From the cell containing the given text, extract its center point as (x, y) coordinate. 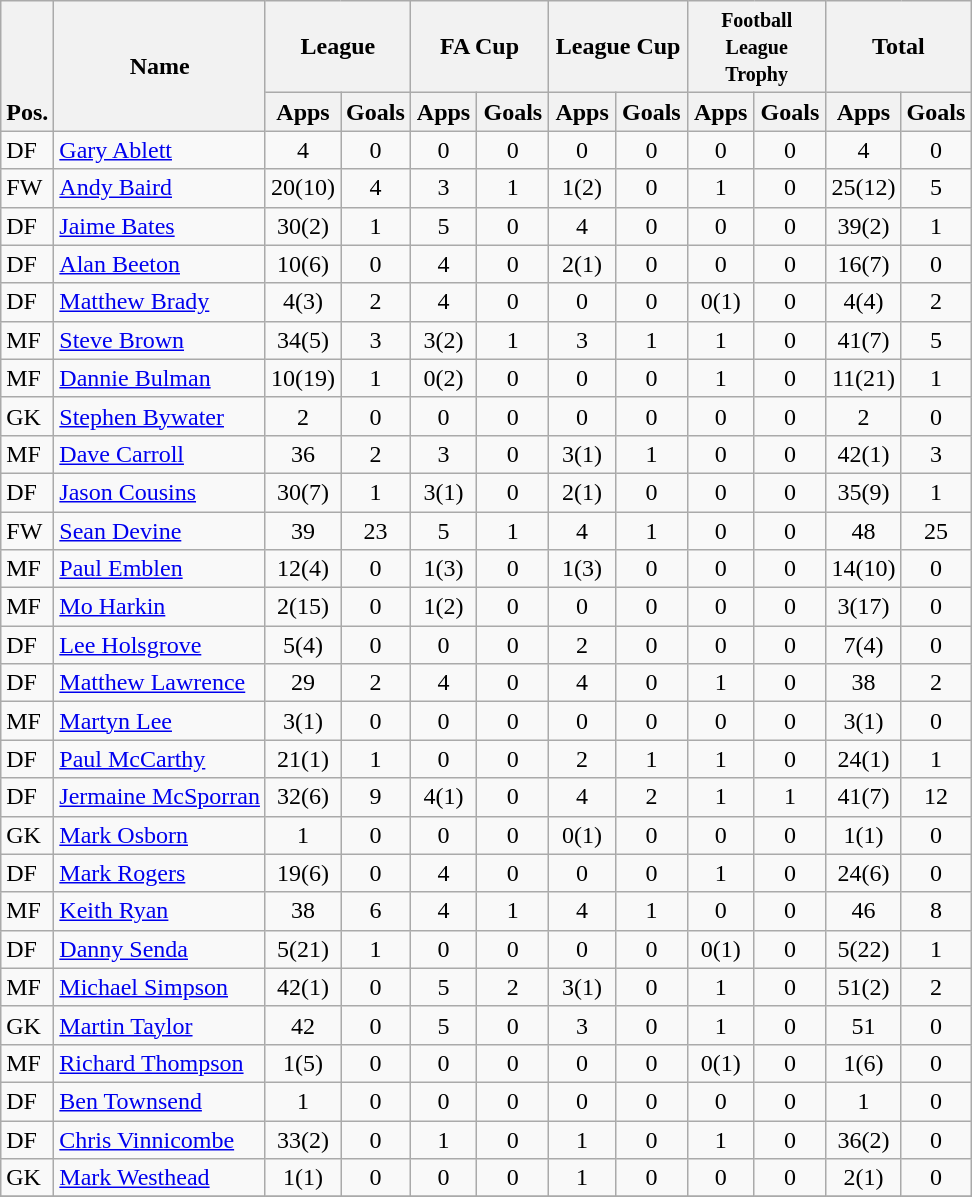
32(6) (302, 797)
Danny Senda (160, 949)
51 (864, 1025)
42 (302, 1025)
16(7) (864, 264)
14(10) (864, 569)
Martyn Lee (160, 721)
Mark Westhead (160, 1178)
12 (936, 797)
Football League Trophy (756, 47)
Matthew Lawrence (160, 683)
Lee Holsgrove (160, 645)
Stephen Bywater (160, 416)
Andy Baird (160, 188)
Jermaine McSporran (160, 797)
39(2) (864, 226)
39 (302, 531)
25(12) (864, 188)
2(15) (302, 607)
11(21) (864, 378)
21(1) (302, 759)
5(22) (864, 949)
Alan Beeton (160, 264)
19(6) (302, 873)
3(17) (864, 607)
24(6) (864, 873)
Paul McCarthy (160, 759)
Paul Emblen (160, 569)
48 (864, 531)
3(2) (444, 340)
Martin Taylor (160, 1025)
25 (936, 531)
League Cup (618, 47)
4(1) (444, 797)
Matthew Brady (160, 302)
Keith Ryan (160, 911)
51(2) (864, 987)
Chris Vinnicombe (160, 1139)
7(4) (864, 645)
9 (376, 797)
Ben Townsend (160, 1101)
30(7) (302, 492)
Total (898, 47)
FA Cup (480, 47)
30(2) (302, 226)
24(1) (864, 759)
0(2) (444, 378)
6 (376, 911)
4(3) (302, 302)
46 (864, 911)
Jason Cousins (160, 492)
1(6) (864, 1063)
Richard Thompson (160, 1063)
36(2) (864, 1139)
League (338, 47)
Pos. (28, 66)
5(21) (302, 949)
Michael Simpson (160, 987)
10(6) (302, 264)
Name (160, 66)
Mo Harkin (160, 607)
36 (302, 454)
35(9) (864, 492)
Steve Brown (160, 340)
10(19) (302, 378)
20(10) (302, 188)
23 (376, 531)
5(4) (302, 645)
Mark Osborn (160, 835)
Sean Devine (160, 531)
1(5) (302, 1063)
29 (302, 683)
Jaime Bates (160, 226)
Dannie Bulman (160, 378)
Dave Carroll (160, 454)
4(4) (864, 302)
12(4) (302, 569)
33(2) (302, 1139)
8 (936, 911)
Gary Ablett (160, 150)
Mark Rogers (160, 873)
34(5) (302, 340)
